Search for the cell housing the specified text and yield its [x, y] center coordinate. 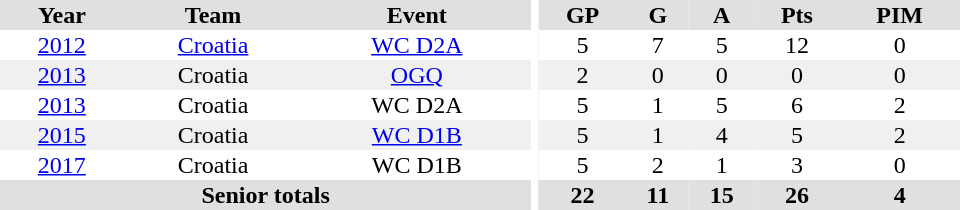
PIM [900, 15]
2015 [62, 135]
22 [583, 195]
15 [722, 195]
6 [796, 105]
3 [796, 165]
Pts [796, 15]
Team [214, 15]
2012 [62, 45]
Event [416, 15]
A [722, 15]
7 [658, 45]
12 [796, 45]
GP [583, 15]
OGQ [416, 75]
G [658, 15]
Year [62, 15]
2017 [62, 165]
Senior totals [266, 195]
11 [658, 195]
26 [796, 195]
